Provide the (x, y) coordinate of the cell's center where the given text is located.  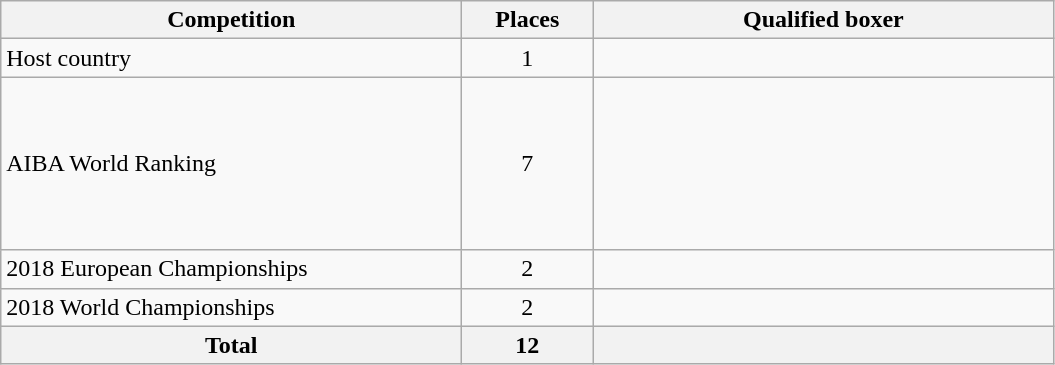
1 (528, 58)
AIBA World Ranking (232, 164)
Qualified boxer (824, 20)
7 (528, 164)
12 (528, 345)
Host country (232, 58)
Competition (232, 20)
2018 European Championships (232, 269)
Places (528, 20)
2018 World Championships (232, 307)
Total (232, 345)
